Find where the given text appears and provide that cell's center as (X, Y) coordinate. 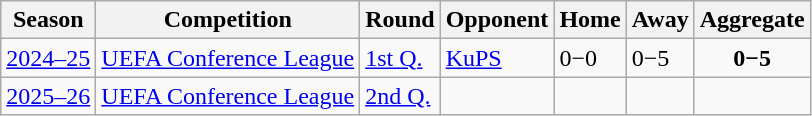
KuPS (497, 58)
Aggregate (752, 20)
Home (590, 20)
Opponent (497, 20)
2025–26 (48, 96)
Away (660, 20)
0−0 (590, 58)
2024–25 (48, 58)
Season (48, 20)
Round (400, 20)
2nd Q. (400, 96)
1st Q. (400, 58)
Competition (228, 20)
